Capture the cell that displays the provided text and extract its (x, y) central coordinate. 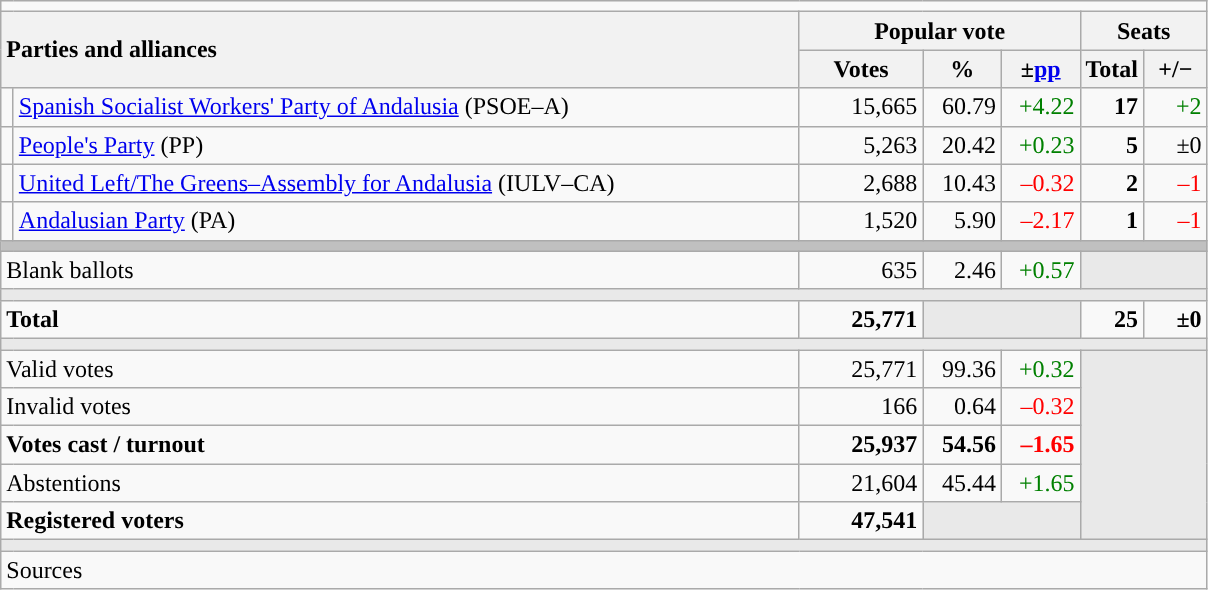
% (962, 69)
Popular vote (940, 31)
Invalid votes (400, 407)
Seats (1144, 31)
635 (861, 270)
+0.23 (1040, 145)
1,520 (861, 221)
10.43 (962, 183)
±pp (1040, 69)
21,604 (861, 483)
+0.57 (1040, 270)
5,263 (861, 145)
Parties and alliances (400, 50)
166 (861, 407)
+0.32 (1040, 369)
54.56 (962, 445)
5 (1112, 145)
+4.22 (1040, 107)
Valid votes (400, 369)
99.36 (962, 369)
People's Party (PP) (406, 145)
Blank ballots (400, 270)
2 (1112, 183)
2.46 (962, 270)
47,541 (861, 521)
5.90 (962, 221)
Abstentions (400, 483)
15,665 (861, 107)
Registered voters (400, 521)
25,937 (861, 445)
2,688 (861, 183)
–2.17 (1040, 221)
Sources (604, 570)
20.42 (962, 145)
25 (1112, 319)
+1.65 (1040, 483)
1 (1112, 221)
+/− (1176, 69)
Votes cast / turnout (400, 445)
45.44 (962, 483)
Andalusian Party (PA) (406, 221)
Spanish Socialist Workers' Party of Andalusia (PSOE–A) (406, 107)
17 (1112, 107)
0.64 (962, 407)
–1.65 (1040, 445)
United Left/The Greens–Assembly for Andalusia (IULV–CA) (406, 183)
60.79 (962, 107)
Votes (861, 69)
+2 (1176, 107)
